Provide the (x, y) coordinate of the cell's center where the given text is located.  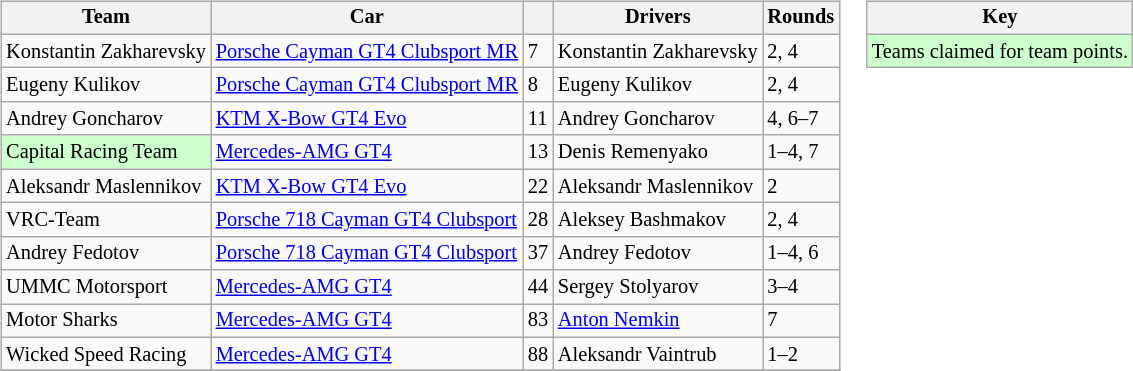
1–4, 6 (802, 253)
Anton Nemkin (658, 321)
8 (538, 85)
13 (538, 152)
UMMC Motorsport (106, 287)
Sergey Stolyarov (658, 287)
28 (538, 220)
4, 6–7 (802, 119)
11 (538, 119)
44 (538, 287)
Motor Sharks (106, 321)
Rounds (802, 18)
1–4, 7 (802, 152)
Wicked Speed Racing (106, 354)
Drivers (658, 18)
2 (802, 186)
Aleksandr Vaintrub (658, 354)
Capital Racing Team (106, 152)
Key (1000, 18)
22 (538, 186)
83 (538, 321)
37 (538, 253)
3–4 (802, 287)
Team (106, 18)
1–2 (802, 354)
88 (538, 354)
Aleksey Bashmakov (658, 220)
Denis Remenyako (658, 152)
VRC-Team (106, 220)
Teams claimed for team points. (1000, 51)
Car (367, 18)
